Detect which cell encompasses the target text, then output its (X, Y) center coordinate. 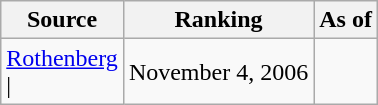
Ranking (218, 20)
November 4, 2006 (218, 72)
As of (346, 20)
Rothenberg| (62, 72)
Source (62, 20)
